Determine the (x, y) coordinate at the center of the cell enclosing the given text.  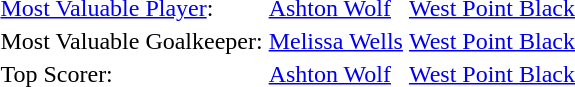
Melissa Wells (336, 41)
